For the text-containing cell, return its midpoint in [X, Y] coordinate format. 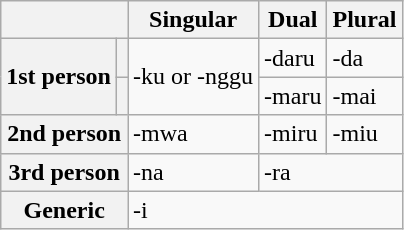
-maru [293, 96]
-na [194, 172]
-da [364, 58]
-miru [293, 134]
-mwa [194, 134]
Singular [194, 20]
Generic [64, 210]
Plural [364, 20]
-miu [364, 134]
2nd person [64, 134]
Dual [293, 20]
-daru [293, 58]
-ra [330, 172]
1st person [59, 77]
-mai [364, 96]
-ku or -nggu [194, 77]
3rd person [64, 172]
-i [265, 210]
